Scan for the cell matching the given text and deliver its [X, Y] coordinate at center. 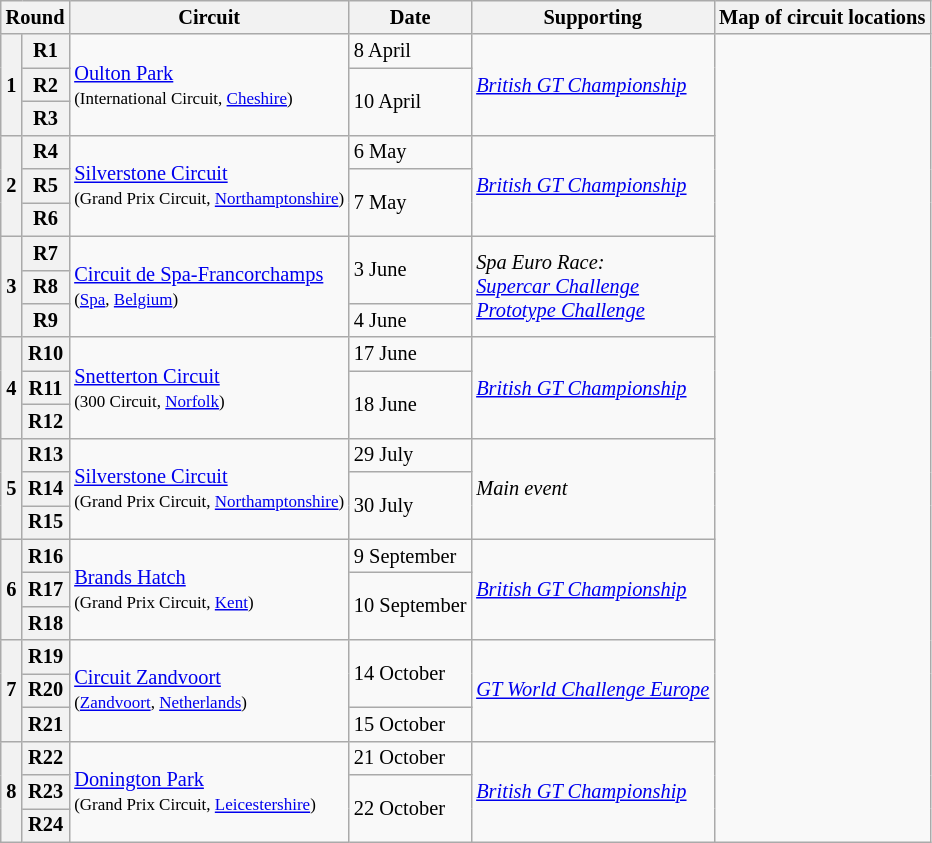
R1 [46, 51]
9 September [410, 556]
8 [12, 792]
6 May [410, 152]
3 June [410, 270]
Donington Park(Grand Prix Circuit, Leicestershire) [209, 792]
R23 [46, 791]
Circuit de Spa-Francorchamps(Spa, Belgium) [209, 286]
10 April [410, 102]
3 [12, 286]
R8 [46, 287]
R12 [46, 421]
R2 [46, 85]
6 [12, 590]
R7 [46, 253]
Snetterton Circuit(300 Circuit, Norfolk) [209, 388]
22 October [410, 808]
21 October [410, 758]
R9 [46, 320]
7 May [410, 202]
10 September [410, 606]
R16 [46, 556]
R17 [46, 589]
Circuit Zandvoort(Zandvoort, Netherlands) [209, 690]
R20 [46, 690]
8 April [410, 51]
18 June [410, 404]
5 [12, 488]
4 [12, 388]
Date [410, 17]
Spa Euro Race:Supercar ChallengePrototype Challenge [592, 286]
R5 [46, 186]
7 [12, 690]
2 [12, 186]
GT World Challenge Europe [592, 690]
Oulton Park(International Circuit, Cheshire) [209, 84]
Circuit [209, 17]
Round [36, 17]
17 June [410, 354]
30 July [410, 506]
Supporting [592, 17]
Main event [592, 488]
R13 [46, 455]
R19 [46, 657]
R4 [46, 152]
R18 [46, 623]
R21 [46, 724]
R3 [46, 118]
R11 [46, 388]
R10 [46, 354]
15 October [410, 724]
R6 [46, 219]
R22 [46, 758]
R15 [46, 522]
R24 [46, 825]
29 July [410, 455]
Map of circuit locations [822, 17]
4 June [410, 320]
Brands Hatch(Grand Prix Circuit, Kent) [209, 590]
1 [12, 84]
14 October [410, 674]
R14 [46, 489]
